Extract the (x, y) coordinate from the center of the cell holding the provided text.  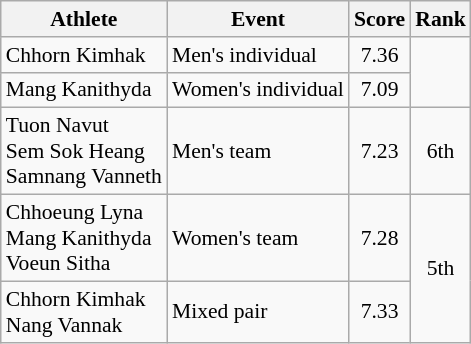
Mang Kanithyda (84, 90)
Rank (440, 19)
7.28 (380, 238)
Women's individual (258, 90)
Athlete (84, 19)
Women's team (258, 238)
7.23 (380, 152)
Chhorn Kimhak (84, 55)
Chhorn KimhakNang Vannak (84, 312)
Score (380, 19)
Men's team (258, 152)
Men's individual (258, 55)
5th (440, 269)
Chhoeung LynaMang KanithydaVoeun Sitha (84, 238)
7.36 (380, 55)
7.09 (380, 90)
6th (440, 152)
Mixed pair (258, 312)
Tuon NavutSem Sok HeangSamnang Vanneth (84, 152)
Event (258, 19)
7.33 (380, 312)
